Provide the [x, y] coordinate of the cell's center where the given text is located.  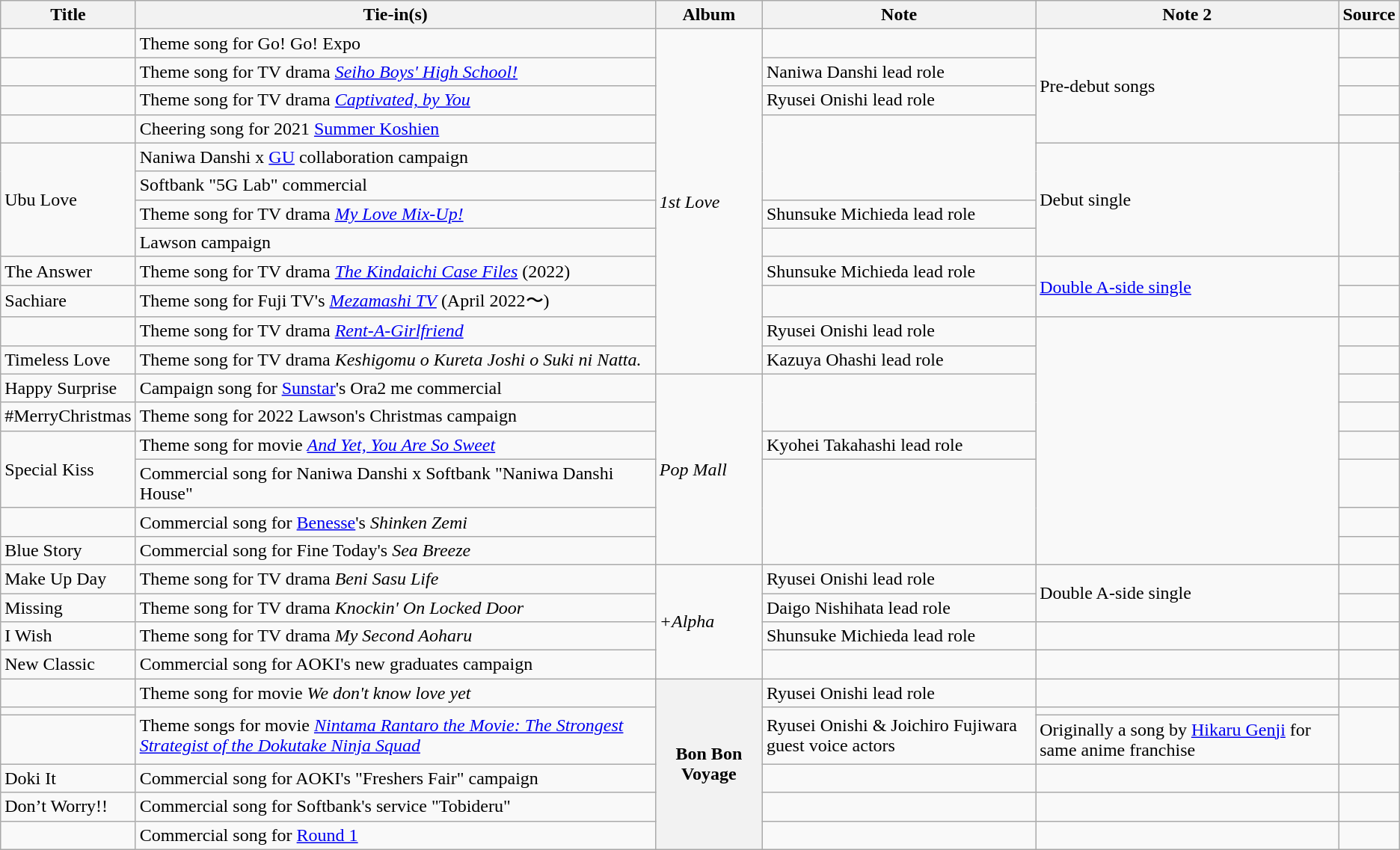
Naniwa Danshi lead role [899, 72]
Kyohei Takahashi lead role [899, 445]
Bon Bon Voyage [709, 764]
Timeless Love [68, 360]
Commercial song for Naniwa Danshi x Softbank "Naniwa Danshi House" [395, 483]
Ubu Love [68, 200]
Title [68, 15]
Sachiare [68, 301]
Theme song for TV drama Beni Sasu Life [395, 579]
Daigo Nishihata lead role [899, 608]
Commercial song for Softbank's service "Tobideru" [395, 807]
Note [899, 15]
Theme song for movie We don't know love yet [395, 693]
Theme song for TV drama Knockin' On Locked Door [395, 608]
Commercial song for Benesse's Shinken Zemi [395, 522]
Theme song for TV drama Seiho Boys' High School! [395, 72]
Originally a song by Hikaru Genji for same anime franchise [1188, 740]
Cheering song for 2021 Summer Koshien [395, 129]
Tie-in(s) [395, 15]
Commercial song for Round 1 [395, 835]
1st Love [709, 202]
Special Kiss [68, 469]
The Answer [68, 271]
Lawson campaign [395, 242]
New Classic [68, 665]
Softbank "5G Lab" commercial [395, 185]
Source [1369, 15]
+Alpha [709, 621]
Theme song for TV drama Rent-A-Girlfriend [395, 331]
Naniwa Danshi x GU collaboration campaign [395, 157]
Theme song for TV drama The Kindaichi Case Files (2022) [395, 271]
Album [709, 15]
Pop Mall [709, 469]
Happy Surprise [68, 388]
Blue Story [68, 550]
I Wish [68, 636]
Kazuya Ohashi lead role [899, 360]
Pre-debut songs [1188, 86]
Theme song for TV drama My Love Mix-Up! [395, 214]
Make Up Day [68, 579]
Commercial song for AOKI's "Freshers Fair" campaign [395, 778]
Theme song for Go! Go! Expo [395, 43]
Theme song for 2022 Lawson's Christmas campaign [395, 416]
Commercial song for Fine Today's Sea Breeze [395, 550]
Doki It [68, 778]
Debut single [1188, 200]
Theme song for TV drama My Second Aoharu [395, 636]
#MerryChristmas [68, 416]
Theme song for TV drama Keshigomu o Kureta Joshi o Suki ni Natta. [395, 360]
Theme song for movie And Yet, You Are So Sweet [395, 445]
Commercial song for AOKI's new graduates campaign [395, 665]
Note 2 [1188, 15]
Don’t Worry!! [68, 807]
Theme songs for movie Nintama Rantaro the Movie: The Strongest Strategist of the Dokutake Ninja Squad [395, 736]
Theme song for TV drama Captivated, by You [395, 100]
Campaign song for Sunstar's Ora2 me commercial [395, 388]
Missing [68, 608]
Theme song for Fuji TV's Mezamashi TV (April 2022〜) [395, 301]
Ryusei Onishi & Joichiro Fujiwara guest voice actors [899, 736]
